Return (x, y) of the center of cell containing provided text 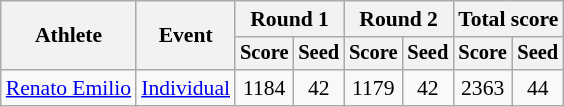
1184 (264, 88)
Total score (508, 19)
Renato Emilio (68, 88)
Individual (186, 88)
Round 1 (290, 19)
2363 (482, 88)
44 (538, 88)
Round 2 (398, 19)
1179 (373, 88)
Athlete (68, 36)
Event (186, 36)
